Return the (x, y) coordinate for the center point of the cell that contains the specified text.  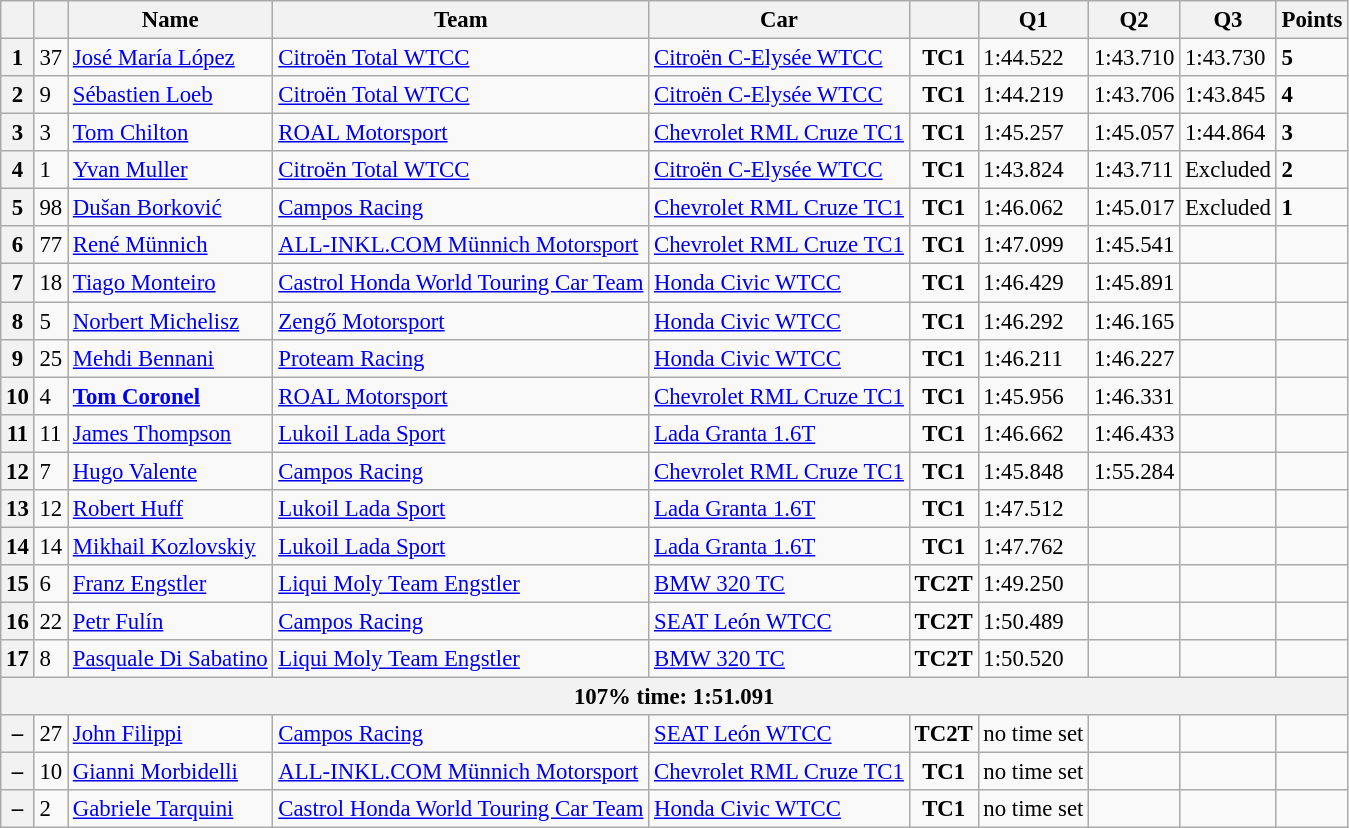
1:43.710 (1134, 58)
1:46.433 (1134, 433)
15 (18, 584)
1:43.711 (1134, 170)
1:47.762 (1034, 546)
1:46.331 (1134, 396)
John Filippi (170, 734)
1:44.864 (1228, 133)
Q1 (1034, 20)
José María López (170, 58)
18 (50, 283)
1:49.250 (1034, 584)
Q2 (1134, 20)
1:43.730 (1228, 58)
Franz Engstler (170, 584)
1:46.429 (1034, 283)
107% time: 1:51.091 (674, 697)
17 (18, 659)
Sébastien Loeb (170, 95)
1:45.956 (1034, 396)
1:46.211 (1034, 358)
Pasquale Di Sabatino (170, 659)
Q3 (1228, 20)
1:50.489 (1034, 621)
Norbert Michelisz (170, 321)
James Thompson (170, 433)
1:45.541 (1134, 245)
Proteam Racing (461, 358)
1:47.512 (1034, 509)
1:46.062 (1034, 208)
Tom Coronel (170, 396)
Points (1312, 20)
1:43.845 (1228, 95)
Petr Fulín (170, 621)
25 (50, 358)
Zengő Motorsport (461, 321)
1:43.824 (1034, 170)
98 (50, 208)
13 (18, 509)
Tom Chilton (170, 133)
René Münnich (170, 245)
16 (18, 621)
Hugo Valente (170, 471)
Team (461, 20)
1:43.706 (1134, 95)
1:45.848 (1034, 471)
1:46.292 (1034, 321)
Name (170, 20)
1:46.662 (1034, 433)
Mikhail Kozlovskiy (170, 546)
37 (50, 58)
Gabriele Tarquini (170, 809)
77 (50, 245)
22 (50, 621)
1:45.057 (1134, 133)
Dušan Borković (170, 208)
Mehdi Bennani (170, 358)
1:55.284 (1134, 471)
1:45.891 (1134, 283)
Gianni Morbidelli (170, 772)
27 (50, 734)
1:46.227 (1134, 358)
Tiago Monteiro (170, 283)
1:47.099 (1034, 245)
1:44.522 (1034, 58)
Robert Huff (170, 509)
1:45.017 (1134, 208)
1:44.219 (1034, 95)
Yvan Muller (170, 170)
Car (780, 20)
1:46.165 (1134, 321)
1:45.257 (1034, 133)
1:50.520 (1034, 659)
